Return the [x, y] coordinate for the center point of the cell that contains the specified text.  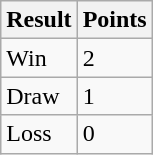
Draw [39, 96]
0 [114, 134]
Win [39, 58]
1 [114, 96]
2 [114, 58]
Points [114, 20]
Loss [39, 134]
Result [39, 20]
